Detect which cell encompasses the target text, then output its [X, Y] center coordinate. 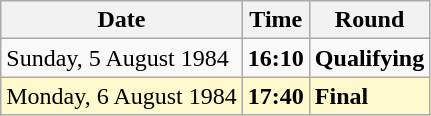
Round [369, 20]
Monday, 6 August 1984 [122, 96]
17:40 [276, 96]
Time [276, 20]
Final [369, 96]
Sunday, 5 August 1984 [122, 58]
16:10 [276, 58]
Qualifying [369, 58]
Date [122, 20]
